Pinpoint the cell where the given text exists, returning its (x, y) midpoint coordinate. 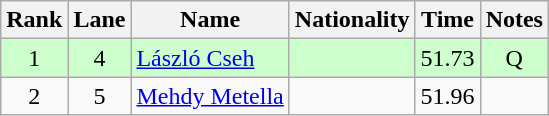
Lane (100, 20)
László Cseh (210, 58)
Rank (34, 20)
Nationality (352, 20)
4 (100, 58)
Time (448, 20)
Name (210, 20)
Q (514, 58)
Mehdy Metella (210, 96)
Notes (514, 20)
51.96 (448, 96)
1 (34, 58)
51.73 (448, 58)
5 (100, 96)
2 (34, 96)
